Find where the given text appears and provide that cell's center as (X, Y) coordinate. 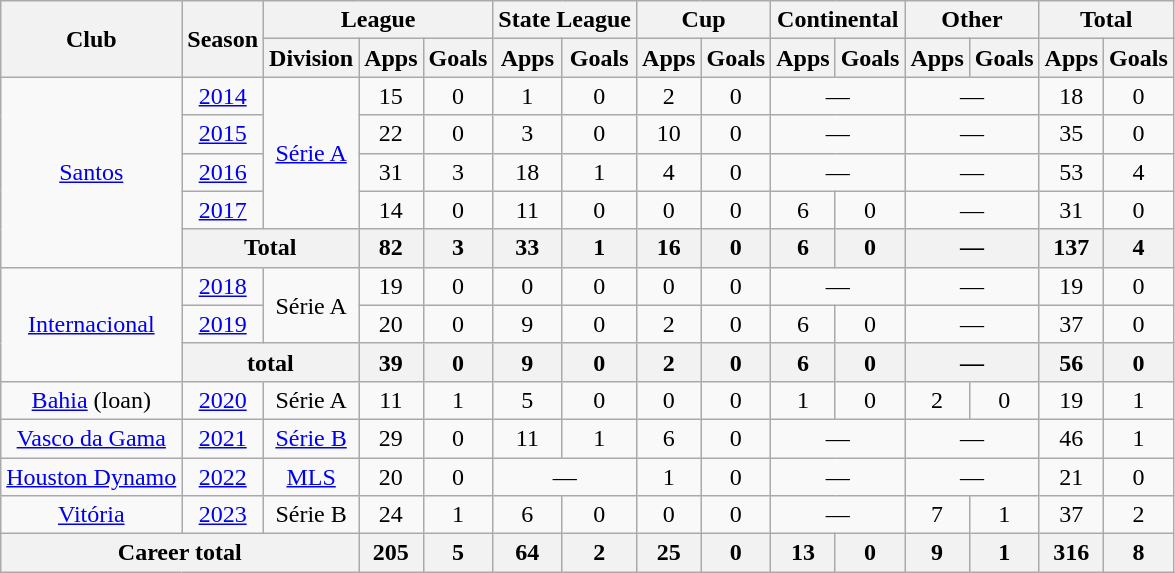
2015 (223, 134)
22 (391, 134)
53 (1071, 172)
State League (565, 20)
16 (669, 248)
2017 (223, 210)
35 (1071, 134)
Continental (838, 20)
29 (391, 438)
24 (391, 515)
MLS (312, 477)
7 (937, 515)
205 (391, 553)
2022 (223, 477)
2023 (223, 515)
Bahia (loan) (92, 400)
2020 (223, 400)
2018 (223, 286)
8 (1139, 553)
21 (1071, 477)
137 (1071, 248)
82 (391, 248)
Vasco da Gama (92, 438)
League (378, 20)
56 (1071, 362)
14 (391, 210)
Vitória (92, 515)
Other (972, 20)
Santos (92, 172)
64 (528, 553)
25 (669, 553)
Internacional (92, 324)
33 (528, 248)
13 (803, 553)
2019 (223, 324)
316 (1071, 553)
2016 (223, 172)
total (270, 362)
Division (312, 58)
10 (669, 134)
Houston Dynamo (92, 477)
2014 (223, 96)
15 (391, 96)
46 (1071, 438)
Club (92, 39)
Career total (180, 553)
Cup (704, 20)
Season (223, 39)
39 (391, 362)
2021 (223, 438)
